Scan for the cell matching the given text and deliver its [x, y] coordinate at center. 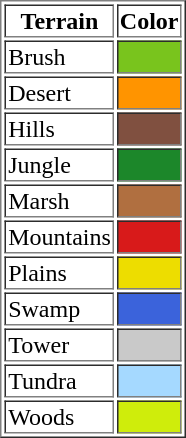
Tower [60, 344]
Desert [60, 92]
Plains [60, 272]
Hills [60, 128]
Woods [60, 416]
Brush [60, 56]
Swamp [60, 308]
Tundra [60, 380]
Marsh [60, 200]
Color [150, 20]
Terrain [60, 20]
Mountains [60, 236]
Jungle [60, 164]
